Search for the cell housing the specified text and yield its [X, Y] center coordinate. 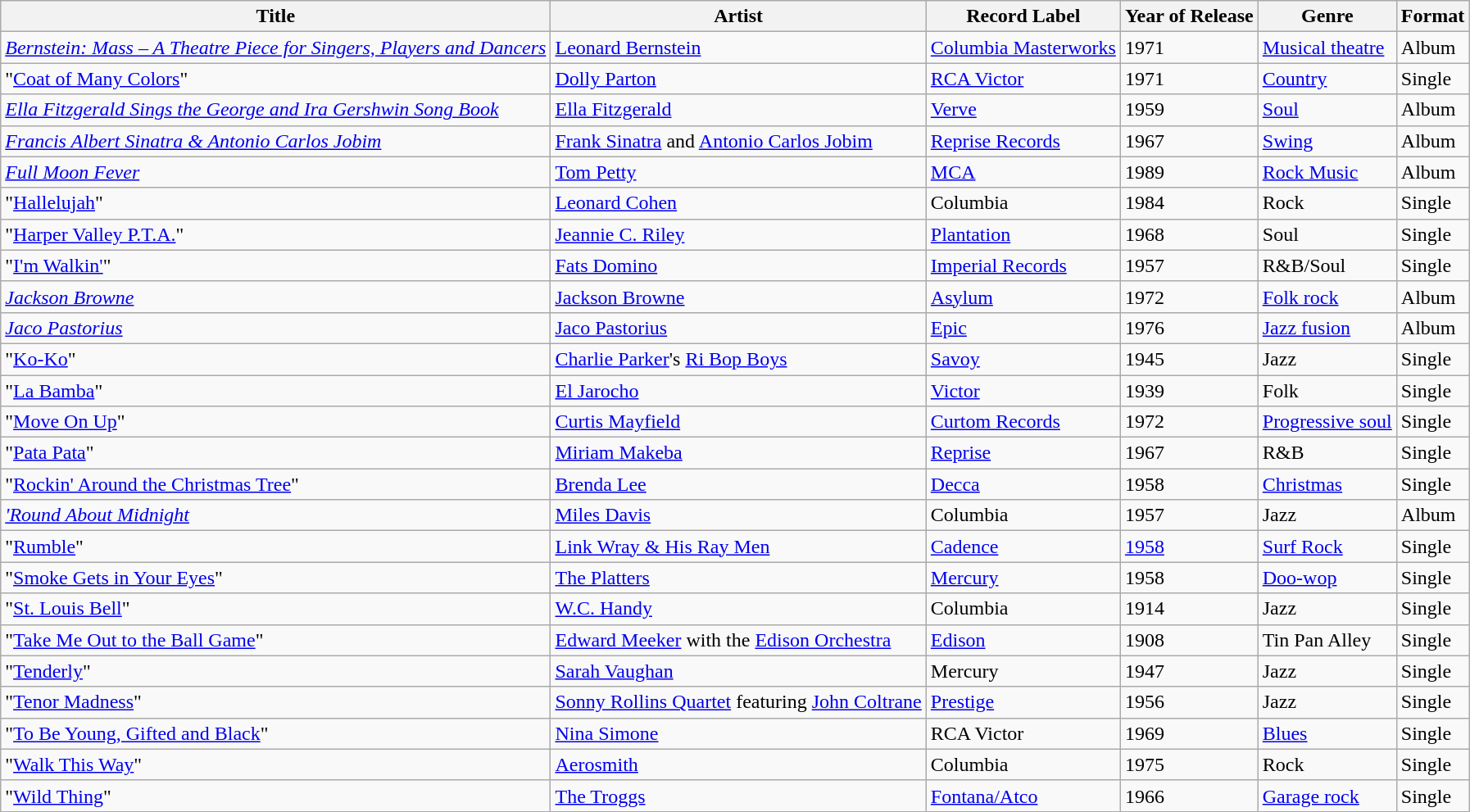
Folk [1327, 391]
Plantation [1023, 234]
Charlie Parker's Ri Bop Boys [738, 359]
1908 [1189, 640]
1966 [1189, 796]
Francis Albert Sinatra & Antonio Carlos Jobim [275, 141]
1956 [1189, 702]
1945 [1189, 359]
R&B [1327, 453]
Cadence [1023, 547]
1959 [1189, 110]
"La Bamba" [275, 391]
Edward Meeker with the Edison Orchestra [738, 640]
Christmas [1327, 484]
Prestige [1023, 702]
Sarah Vaughan [738, 671]
Edison [1023, 640]
Frank Sinatra and Antonio Carlos Jobim [738, 141]
1969 [1189, 733]
'Round About Midnight [275, 515]
Folk rock [1327, 297]
Curtis Mayfield [738, 422]
Asylum [1023, 297]
"Rumble" [275, 547]
Full Moon Fever [275, 172]
Fontana/Atco [1023, 796]
Fats Domino [738, 265]
"Wild Thing" [275, 796]
Surf Rock [1327, 547]
"I'm Walkin'" [275, 265]
Garage rock [1327, 796]
1984 [1189, 203]
Epic [1023, 328]
"Take Me Out to the Ball Game" [275, 640]
Curtom Records [1023, 422]
Artist [738, 16]
Reprise Records [1023, 141]
Musical theatre [1327, 48]
Tom Petty [738, 172]
Doo-wop [1327, 578]
Brenda Lee [738, 484]
Record Label [1023, 16]
Leonard Bernstein [738, 48]
"Pata Pata" [275, 453]
Columbia Masterworks [1023, 48]
R&B/Soul [1327, 265]
Dolly Parton [738, 79]
Genre [1327, 16]
"Ko-Ko" [275, 359]
Reprise [1023, 453]
Jazz fusion [1327, 328]
Sonny Rollins Quartet featuring John Coltrane [738, 702]
1975 [1189, 764]
1989 [1189, 172]
Victor [1023, 391]
"Tenor Madness" [275, 702]
Link Wray & His Ray Men [738, 547]
Miriam Makeba [738, 453]
"Harper Valley P.T.A." [275, 234]
Ella Fitzgerald [738, 110]
Bernstein: Mass – A Theatre Piece for Singers, Players and Dancers [275, 48]
Swing [1327, 141]
"St. Louis Bell" [275, 609]
Aerosmith [738, 764]
Decca [1023, 484]
Verve [1023, 110]
Nina Simone [738, 733]
W.C. Handy [738, 609]
1947 [1189, 671]
The Platters [738, 578]
Title [275, 16]
"Tenderly" [275, 671]
"Rockin' Around the Christmas Tree" [275, 484]
The Troggs [738, 796]
1968 [1189, 234]
Imperial Records [1023, 265]
Ella Fitzgerald Sings the George and Ira Gershwin Song Book [275, 110]
Leonard Cohen [738, 203]
Rock Music [1327, 172]
"Walk This Way" [275, 764]
1976 [1189, 328]
"Smoke Gets in Your Eyes" [275, 578]
"Coat of Many Colors" [275, 79]
Tin Pan Alley [1327, 640]
Progressive soul [1327, 422]
"Move On Up" [275, 422]
1939 [1189, 391]
Blues [1327, 733]
1914 [1189, 609]
Savoy [1023, 359]
Year of Release [1189, 16]
Country [1327, 79]
MCA [1023, 172]
Jeannie C. Riley [738, 234]
Format [1432, 16]
Miles Davis [738, 515]
"Hallelujah" [275, 203]
El Jarocho [738, 391]
"To Be Young, Gifted and Black" [275, 733]
